Return [x, y] of the center of cell containing provided text 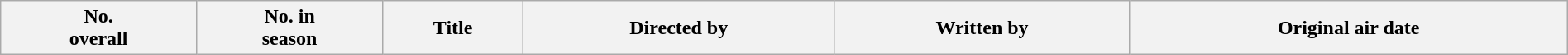
Title [453, 28]
No.overall [99, 28]
Original air date [1348, 28]
No. inseason [289, 28]
Written by [982, 28]
Directed by [678, 28]
